For the text-containing cell, return its midpoint in [X, Y] coordinate format. 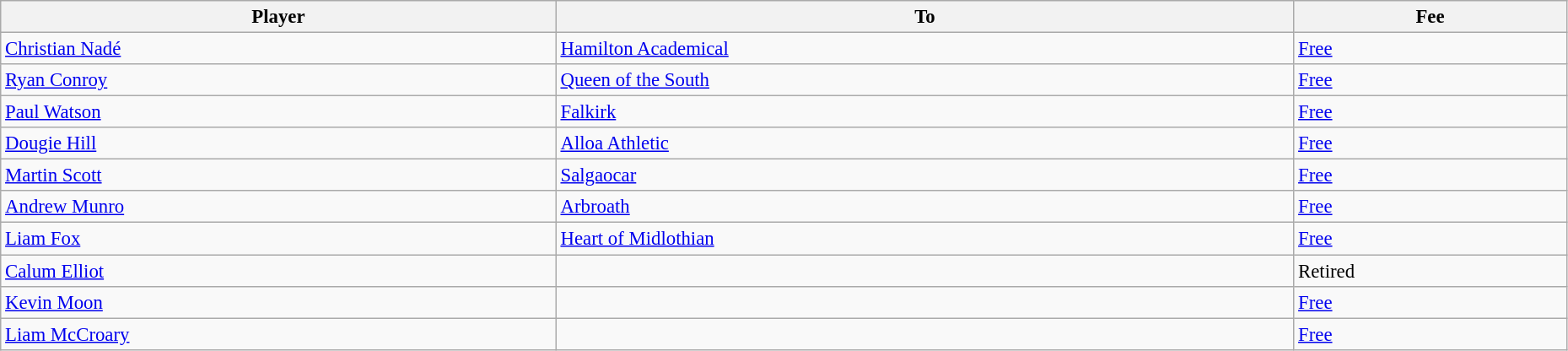
Dougie Hill [278, 143]
Martin Scott [278, 175]
Player [278, 17]
Salgaocar [924, 175]
Hamilton Academical [924, 49]
Liam McCroary [278, 334]
Ryan Conroy [278, 80]
Christian Nadé [278, 49]
Andrew Munro [278, 207]
Retired [1431, 271]
Heart of Midlothian [924, 239]
Queen of the South [924, 80]
To [924, 17]
Paul Watson [278, 112]
Arbroath [924, 207]
Falkirk [924, 112]
Fee [1431, 17]
Alloa Athletic [924, 143]
Kevin Moon [278, 302]
Calum Elliot [278, 271]
Liam Fox [278, 239]
